Return the [x, y] coordinate for the center point of the cell that contains the specified text.  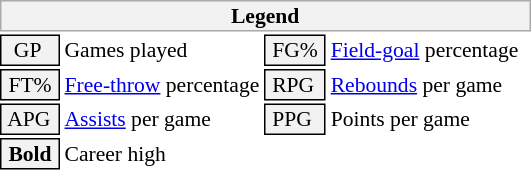
PPG [295, 120]
Legend [265, 16]
Bold [30, 154]
Assists per game [162, 120]
FT% [30, 85]
RPG [295, 85]
Points per game [430, 120]
APG [30, 120]
Field-goal percentage [430, 50]
Free-throw percentage [162, 85]
Games played [162, 50]
Career high [162, 154]
GP [30, 50]
Rebounds per game [430, 85]
FG% [295, 50]
